For the text-containing cell, return its midpoint in (X, Y) coordinate format. 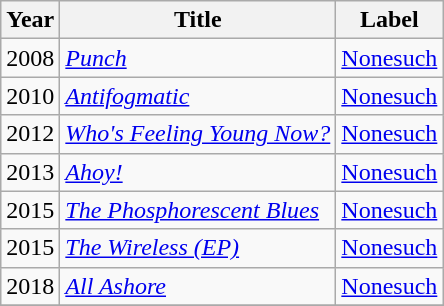
The Phosphorescent Blues (198, 210)
2012 (30, 134)
All Ashore (198, 286)
Punch (198, 58)
Ahoy! (198, 172)
2008 (30, 58)
Year (30, 20)
2010 (30, 96)
Who's Feeling Young Now? (198, 134)
2018 (30, 286)
Antifogmatic (198, 96)
Title (198, 20)
The Wireless (EP) (198, 248)
Label (390, 20)
2013 (30, 172)
